For the text-containing cell, return its midpoint in (X, Y) coordinate format. 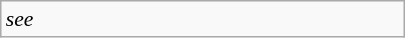
see (203, 19)
